Pinpoint the cell where the given text exists, returning its (x, y) midpoint coordinate. 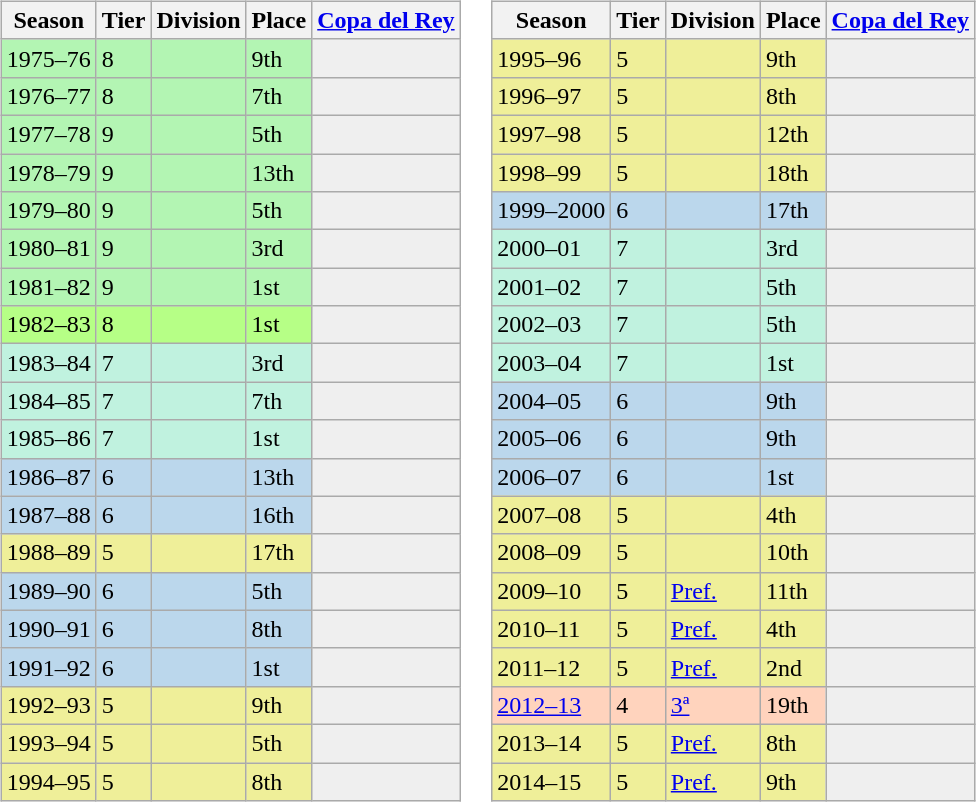
1978–79 (48, 173)
2009–10 (552, 591)
2000–01 (552, 249)
1997–98 (552, 134)
1995–96 (552, 58)
2008–09 (552, 553)
2003–04 (552, 363)
1994–95 (48, 781)
1986–87 (48, 477)
19th (793, 705)
1999–2000 (552, 211)
1988–89 (48, 553)
1980–81 (48, 249)
18th (793, 173)
2nd (793, 667)
1983–84 (48, 363)
1989–90 (48, 591)
1977–78 (48, 134)
2004–05 (552, 401)
2010–11 (552, 629)
2012–13 (552, 705)
1992–93 (48, 705)
1996–97 (552, 96)
1982–83 (48, 325)
16th (279, 515)
1985–86 (48, 439)
1979–80 (48, 211)
4 (638, 705)
2001–02 (552, 287)
2007–08 (552, 515)
3ª (712, 705)
1993–94 (48, 743)
2013–14 (552, 743)
1990–91 (48, 629)
12th (793, 134)
2002–03 (552, 325)
11th (793, 591)
2011–12 (552, 667)
1984–85 (48, 401)
2014–15 (552, 781)
1976–77 (48, 96)
1975–76 (48, 58)
2006–07 (552, 477)
2005–06 (552, 439)
1998–99 (552, 173)
1987–88 (48, 515)
1981–82 (48, 287)
10th (793, 553)
1991–92 (48, 667)
